Provide the (x, y) coordinate of the cell's center where the given text is located.  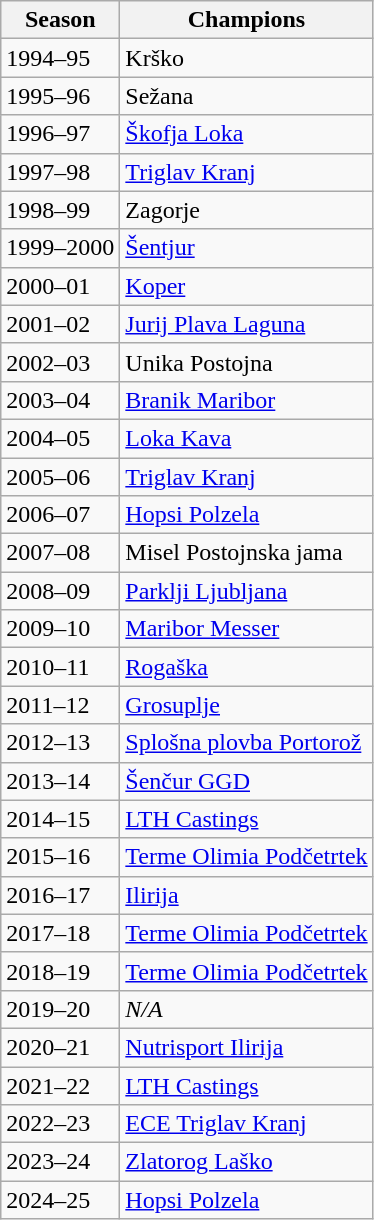
Rogaška (246, 667)
Šentjur (246, 248)
2010–11 (60, 667)
Splošna plovba Portorož (246, 743)
2006–07 (60, 515)
Parklji Ljubljana (246, 591)
2002–03 (60, 362)
2011–12 (60, 705)
2009–10 (60, 629)
Sežana (246, 96)
2008–09 (60, 591)
2007–08 (60, 553)
2004–05 (60, 438)
Loka Kava (246, 438)
2023–24 (60, 1162)
Misel Postojnska jama (246, 553)
1994–95 (60, 58)
Zagorje (246, 210)
2024–25 (60, 1200)
2021–22 (60, 1085)
Maribor Messer (246, 629)
Season (60, 20)
Champions (246, 20)
ECE Triglav Kranj (246, 1124)
Šenčur GGD (246, 781)
1995–96 (60, 96)
2017–18 (60, 933)
Branik Maribor (246, 400)
2020–21 (60, 1047)
Škofja Loka (246, 134)
1998–99 (60, 210)
2005–06 (60, 477)
2015–16 (60, 857)
2016–17 (60, 895)
2013–14 (60, 781)
2000–01 (60, 286)
Krško (246, 58)
Grosuplje (246, 705)
Koper (246, 286)
2019–20 (60, 1009)
2014–15 (60, 819)
Zlatorog Laško (246, 1162)
2018–19 (60, 971)
1999–2000 (60, 248)
Ilirija (246, 895)
2001–02 (60, 324)
2022–23 (60, 1124)
2003–04 (60, 400)
2012–13 (60, 743)
N/A (246, 1009)
Nutrisport Ilirija (246, 1047)
1997–98 (60, 172)
Unika Postojna (246, 362)
1996–97 (60, 134)
Jurij Plava Laguna (246, 324)
